For the text-containing cell, return its midpoint in [x, y] coordinate format. 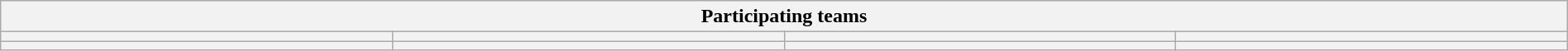
Participating teams [784, 16]
